Locate the cell with the specified text and output its (X, Y) center coordinate. 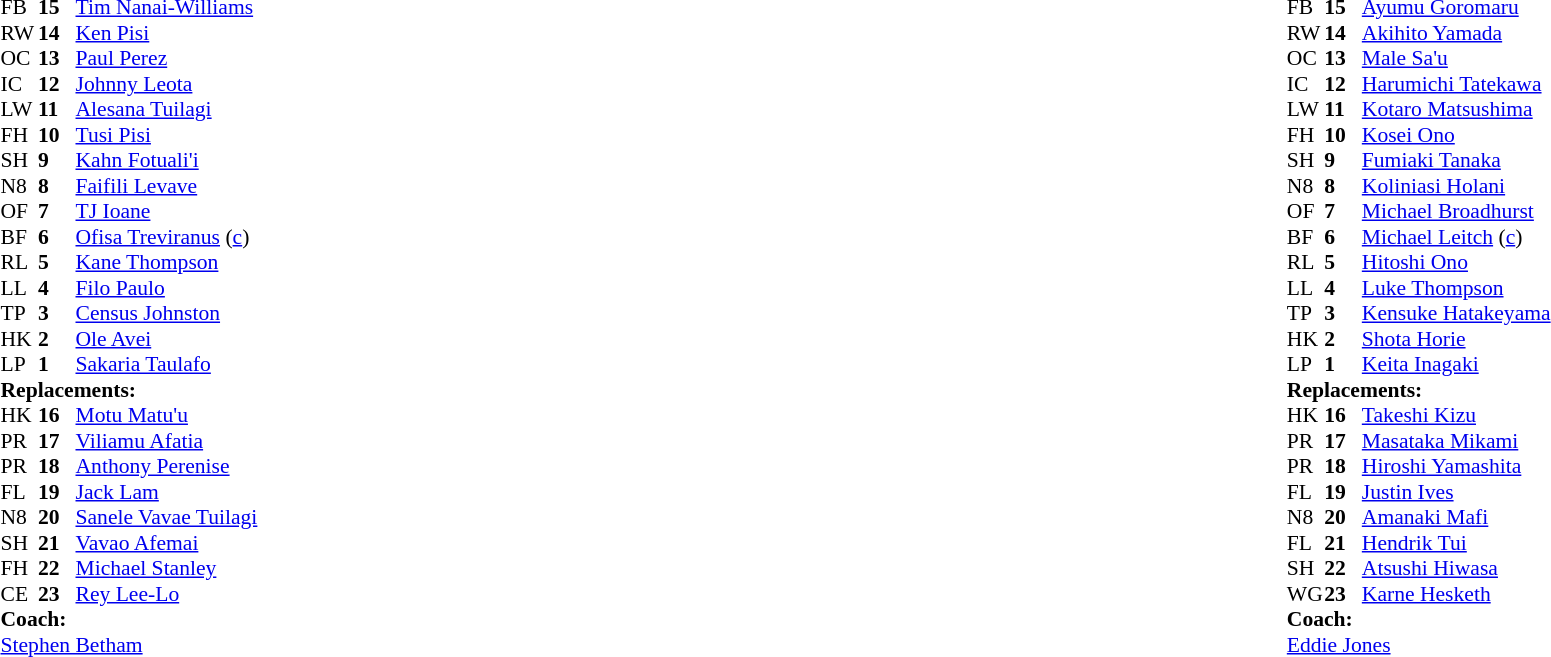
Filo Paulo (167, 288)
Luke Thompson (1456, 288)
Viliamu Afatia (167, 441)
Karne Hesketh (1456, 594)
Ken Pisi (167, 33)
Kahn Fotuali'i (167, 161)
TJ Ioane (167, 211)
Justin Ives (1456, 492)
WG (1306, 594)
Keita Inagaki (1456, 365)
CE (19, 594)
Kane Thompson (167, 263)
Kotaro Matsushima (1456, 109)
Jack Lam (167, 492)
Kosei Ono (1456, 135)
Sanele Vavae Tuilagi (167, 517)
Kensuke Hatakeyama (1456, 313)
Tusi Pisi (167, 135)
Akihito Yamada (1456, 33)
Amanaki Mafi (1456, 517)
Male Sa'u (1456, 59)
Atsushi Hiwasa (1456, 569)
Michael Leitch (c) (1456, 237)
Census Johnston (167, 313)
Shota Horie (1456, 339)
Vavao Afemai (167, 543)
Motu Matu'u (167, 415)
Rey Lee-Lo (167, 594)
Alesana Tuilagi (167, 109)
Michael Broadhurst (1456, 211)
Anthony Perenise (167, 467)
Ole Avei (167, 339)
Johnny Leota (167, 84)
Fumiaki Tanaka (1456, 161)
Masataka Mikami (1456, 441)
Hendrik Tui (1456, 543)
Paul Perez (167, 59)
Hiroshi Yamashita (1456, 467)
Takeshi Kizu (1456, 415)
Sakaria Taulafo (167, 365)
Ofisa Treviranus (c) (167, 237)
Hitoshi Ono (1456, 263)
Faifili Levave (167, 186)
Koliniasi Holani (1456, 186)
Harumichi Tatekawa (1456, 84)
Michael Stanley (167, 569)
